Extract the [X, Y] coordinate from the center of the cell holding the provided text.  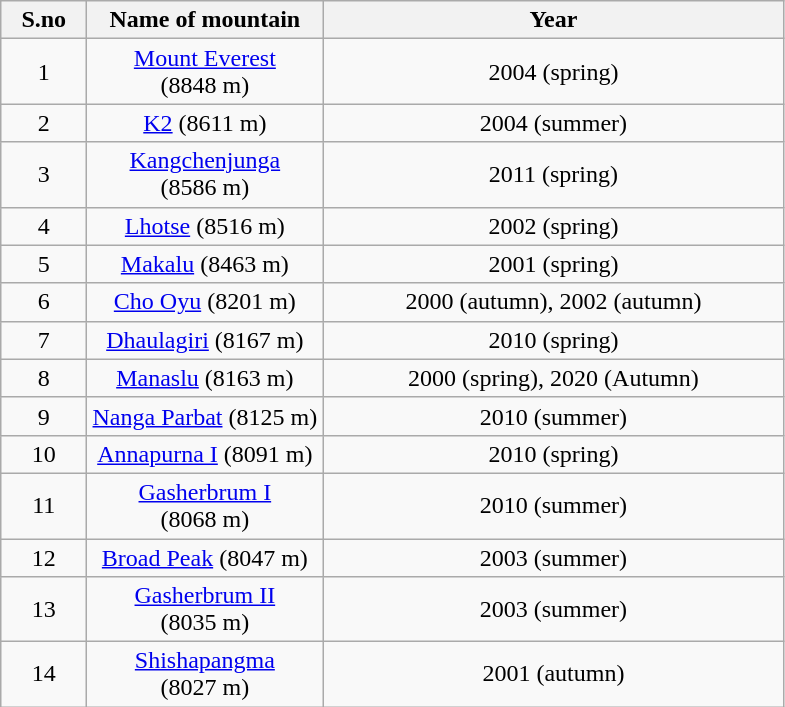
1 [44, 72]
9 [44, 416]
Cho Oyu (8201 m) [205, 302]
8 [44, 378]
2001 (spring) [554, 264]
Manaslu (8163 m) [205, 378]
Shishapangma (8027 m) [205, 674]
4 [44, 226]
11 [44, 506]
14 [44, 674]
S.no [44, 20]
2000 (autumn), 2002 (autumn) [554, 302]
2002 (spring) [554, 226]
Nanga Parbat (8125 m) [205, 416]
3 [44, 174]
Lhotse (8516 m) [205, 226]
2011 (spring) [554, 174]
13 [44, 610]
7 [44, 340]
10 [44, 454]
Year [554, 20]
Dhaulagiri (8167 m) [205, 340]
Annapurna I (8091 m) [205, 454]
2 [44, 123]
2001 (autumn) [554, 674]
Gasherbrum II (8035 m) [205, 610]
K2 (8611 m) [205, 123]
Gasherbrum I (8068 m) [205, 506]
6 [44, 302]
2004 (summer) [554, 123]
2004 (spring) [554, 72]
Kangchenjunga (8586 m) [205, 174]
5 [44, 264]
Broad Peak (8047 m) [205, 557]
Mount Everest (8848 m) [205, 72]
2000 (spring), 2020 (Autumn) [554, 378]
Makalu (8463 m) [205, 264]
Name of mountain [205, 20]
12 [44, 557]
